Pinpoint the cell where the given text exists, returning its (X, Y) midpoint coordinate. 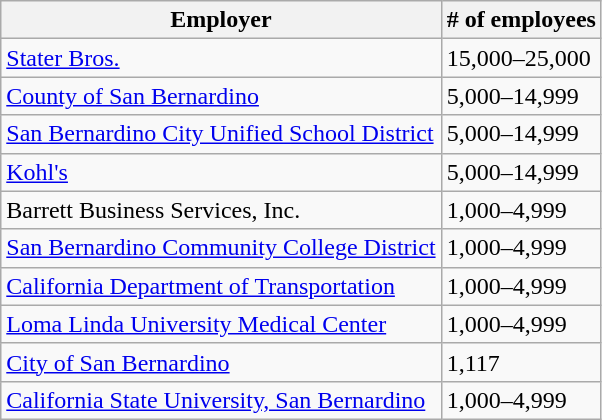
Loma Linda University Medical Center (221, 324)
1,117 (521, 362)
California Department of Transportation (221, 286)
Barrett Business Services, Inc. (221, 210)
15,000–25,000 (521, 58)
County of San Bernardino (221, 96)
# of employees (521, 20)
Employer (221, 20)
Kohl's (221, 172)
City of San Bernardino (221, 362)
Stater Bros. (221, 58)
San Bernardino Community College District (221, 248)
California State University, San Bernardino (221, 400)
San Bernardino City Unified School District (221, 134)
